Detect which cell encompasses the target text, then output its [x, y] center coordinate. 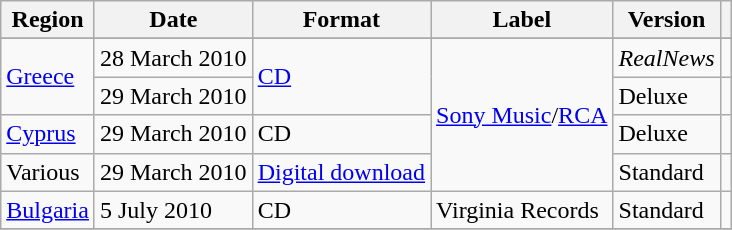
5 July 2010 [173, 210]
Region [48, 20]
Version [666, 20]
Sony Music/RCA [522, 115]
Bulgaria [48, 210]
Digital download [341, 172]
Format [341, 20]
Various [48, 172]
RealNews [666, 58]
28 March 2010 [173, 58]
Virginia Records [522, 210]
Label [522, 20]
Greece [48, 77]
Cyprus [48, 134]
Date [173, 20]
